Pinpoint the cell where the given text exists, returning its [X, Y] midpoint coordinate. 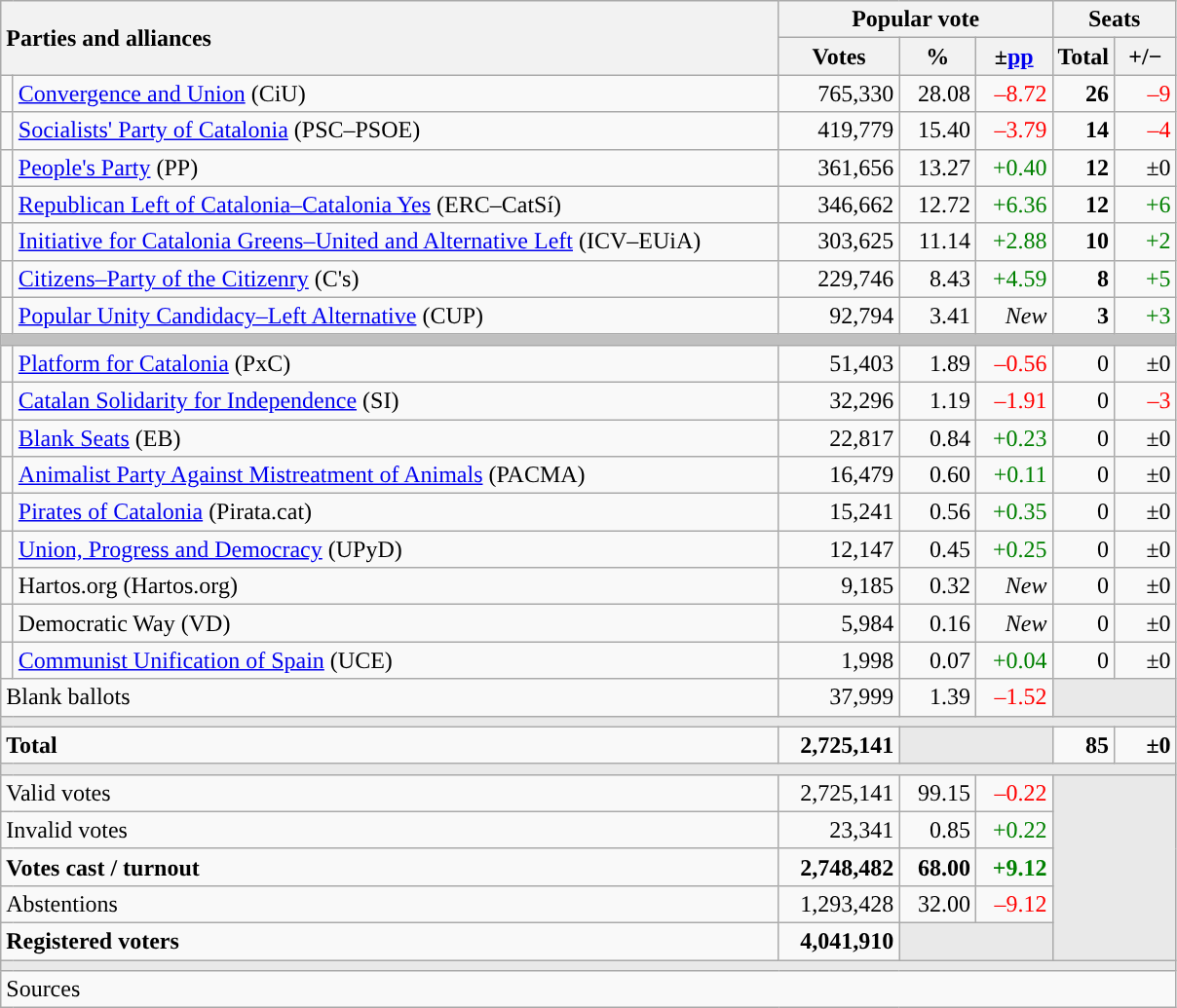
3.41 [937, 316]
32.00 [937, 904]
0.85 [937, 830]
–8.72 [1013, 93]
13.27 [937, 168]
0.16 [937, 623]
+0.35 [1013, 512]
–9.12 [1013, 904]
+6 [1146, 205]
0.60 [937, 475]
12,147 [839, 549]
Valid votes [390, 793]
–3.79 [1013, 131]
+5 [1146, 279]
1.39 [937, 697]
Initiative for Catalonia Greens–United and Alternative Left (ICV–EUiA) [396, 242]
Votes cast / turnout [390, 867]
Socialists' Party of Catalonia (PSC–PSOE) [396, 131]
85 [1083, 745]
–0.56 [1013, 363]
12.72 [937, 205]
Invalid votes [390, 830]
1,998 [839, 660]
Abstentions [390, 904]
Citizens–Party of the Citizenry (C's) [396, 279]
26 [1083, 93]
Pirates of Catalonia (Pirata.cat) [396, 512]
+0.04 [1013, 660]
0.32 [937, 586]
92,794 [839, 316]
0.07 [937, 660]
+4.59 [1013, 279]
15.40 [937, 131]
–0.22 [1013, 793]
11.14 [937, 242]
419,779 [839, 131]
8.43 [937, 279]
Registered voters [390, 941]
+3 [1146, 316]
–4 [1146, 131]
14 [1083, 131]
Blank Seats (EB) [396, 437]
% [937, 56]
1.89 [937, 363]
Votes [839, 56]
4,041,910 [839, 941]
8 [1083, 279]
±pp [1013, 56]
+9.12 [1013, 867]
68.00 [937, 867]
0.45 [937, 549]
Sources [588, 989]
+2 [1146, 242]
5,984 [839, 623]
23,341 [839, 830]
–3 [1146, 400]
15,241 [839, 512]
+0.40 [1013, 168]
+/− [1146, 56]
Animalist Party Against Mistreatment of Animals (PACMA) [396, 475]
765,330 [839, 93]
1.19 [937, 400]
32,296 [839, 400]
Union, Progress and Democracy (UPyD) [396, 549]
99.15 [937, 793]
–9 [1146, 93]
10 [1083, 242]
3 [1083, 316]
9,185 [839, 586]
Democratic Way (VD) [396, 623]
Blank ballots [390, 697]
2,748,482 [839, 867]
+0.25 [1013, 549]
0.56 [937, 512]
Popular Unity Candidacy–Left Alternative (CUP) [396, 316]
37,999 [839, 697]
–1.91 [1013, 400]
+0.23 [1013, 437]
Hartos.org (Hartos.org) [396, 586]
Platform for Catalonia (PxC) [396, 363]
Republican Left of Catalonia–Catalonia Yes (ERC–CatSí) [396, 205]
+2.88 [1013, 242]
People's Party (PP) [396, 168]
Popular vote [916, 19]
346,662 [839, 205]
+0.22 [1013, 830]
361,656 [839, 168]
Communist Unification of Spain (UCE) [396, 660]
1,293,428 [839, 904]
51,403 [839, 363]
Catalan Solidarity for Independence (SI) [396, 400]
Parties and alliances [390, 38]
28.08 [937, 93]
–1.52 [1013, 697]
22,817 [839, 437]
303,625 [839, 242]
Seats [1115, 19]
16,479 [839, 475]
229,746 [839, 279]
+6.36 [1013, 205]
0.84 [937, 437]
Convergence and Union (CiU) [396, 93]
+0.11 [1013, 475]
